Locate the cell with the specified text and output its (x, y) center coordinate. 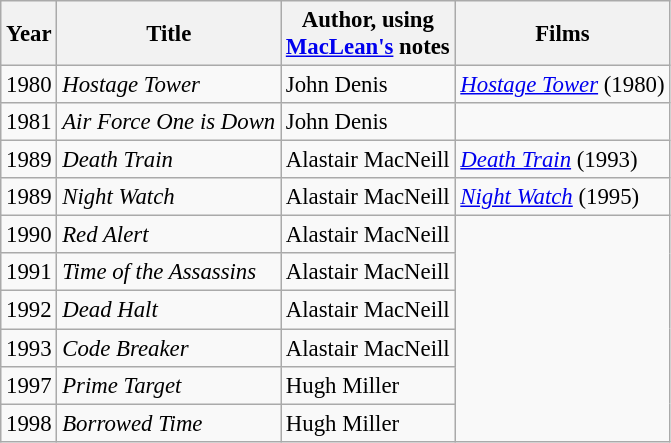
1991 (29, 273)
Red Alert (169, 235)
Hostage Tower (169, 85)
Author, usingMacLean's notes (368, 34)
Code Breaker (169, 348)
1980 (29, 85)
Night Watch (1995) (562, 197)
1990 (29, 235)
Dead Halt (169, 310)
1998 (29, 423)
Films (562, 34)
Time of the Assassins (169, 273)
Night Watch (169, 197)
1981 (29, 122)
Death Train (169, 160)
1993 (29, 348)
Year (29, 34)
Air Force One is Down (169, 122)
Hostage Tower (1980) (562, 85)
1997 (29, 385)
Prime Target (169, 385)
Borrowed Time (169, 423)
Title (169, 34)
Death Train (1993) (562, 160)
1992 (29, 310)
